Pinpoint the cell where the given text exists, returning its (X, Y) midpoint coordinate. 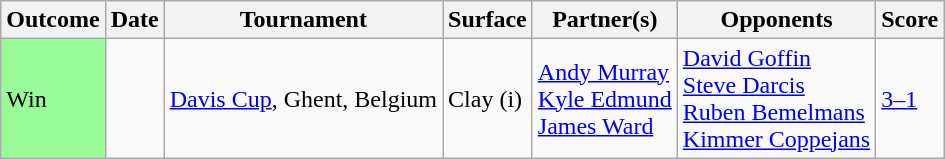
David Goffin Steve Darcis Ruben Bemelmans Kimmer Coppejans (776, 98)
Win (53, 98)
3–1 (910, 98)
Score (910, 20)
Date (134, 20)
Davis Cup, Ghent, Belgium (303, 98)
Partner(s) (604, 20)
Opponents (776, 20)
Clay (i) (488, 98)
Surface (488, 20)
Tournament (303, 20)
Outcome (53, 20)
Andy Murray Kyle Edmund James Ward (604, 98)
